Return [X, Y] of the center of cell containing provided text 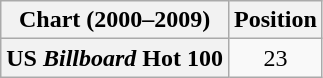
Position [276, 20]
Chart (2000–2009) [115, 20]
US Billboard Hot 100 [115, 58]
23 [276, 58]
